Provide the (x, y) coordinate of the cell's center where the given text is located.  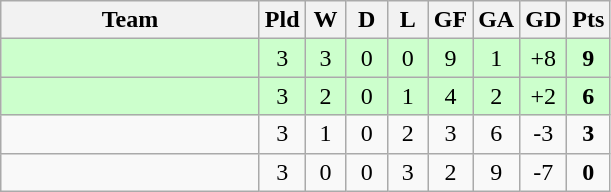
Team (130, 20)
GA (496, 20)
W (326, 20)
+8 (544, 58)
GF (450, 20)
D (366, 20)
4 (450, 96)
L (408, 20)
+2 (544, 96)
-3 (544, 134)
GD (544, 20)
Pld (282, 20)
-7 (544, 172)
Pts (588, 20)
